For the text-containing cell, return its midpoint in (X, Y) coordinate format. 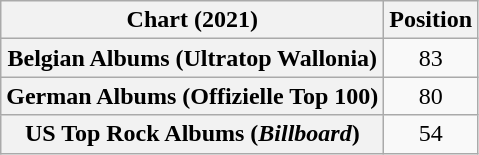
Belgian Albums (Ultratop Wallonia) (192, 58)
US Top Rock Albums (Billboard) (192, 134)
German Albums (Offizielle Top 100) (192, 96)
Chart (2021) (192, 20)
83 (431, 58)
54 (431, 134)
Position (431, 20)
80 (431, 96)
